Output the [X, Y] coordinate of the center of the cell containing the given text.  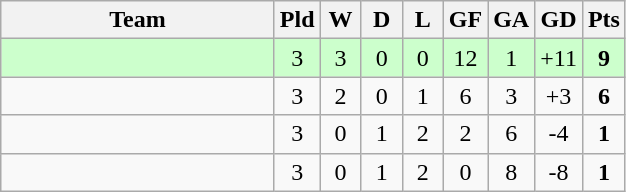
L [422, 20]
Team [138, 20]
-4 [559, 134]
GD [559, 20]
Pld [297, 20]
GA [512, 20]
9 [604, 58]
+11 [559, 58]
Pts [604, 20]
-8 [559, 172]
GF [465, 20]
12 [465, 58]
W [340, 20]
D [382, 20]
+3 [559, 96]
8 [512, 172]
